Scan for the cell matching the given text and deliver its [x, y] coordinate at center. 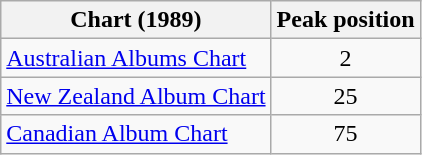
Peak position [346, 20]
75 [346, 134]
New Zealand Album Chart [136, 96]
Chart (1989) [136, 20]
25 [346, 96]
2 [346, 58]
Australian Albums Chart [136, 58]
Canadian Album Chart [136, 134]
